Return the [X, Y] coordinate for the center point of the cell that contains the specified text.  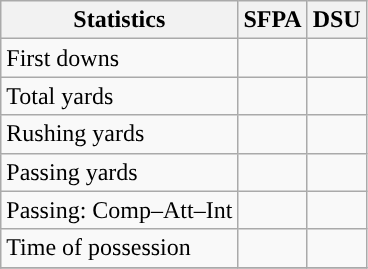
Rushing yards [120, 134]
SFPA [272, 20]
Statistics [120, 20]
Total yards [120, 96]
DSU [336, 20]
Time of possession [120, 248]
Passing yards [120, 172]
Passing: Comp–Att–Int [120, 210]
First downs [120, 58]
